Identify which cell holds the provided text, then report its [x, y] central coordinate. 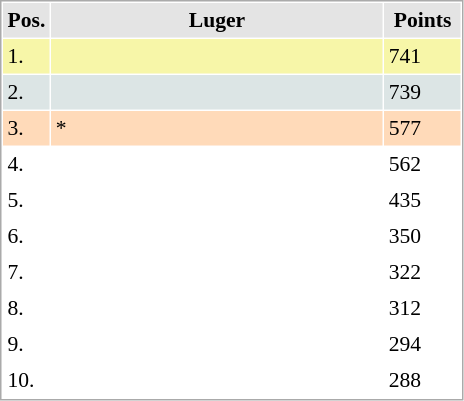
350 [422, 236]
577 [422, 128]
6. [26, 236]
5. [26, 200]
7. [26, 272]
312 [422, 308]
2. [26, 92]
Points [422, 20]
3. [26, 128]
739 [422, 92]
741 [422, 56]
322 [422, 272]
435 [422, 200]
562 [422, 164]
294 [422, 344]
Luger [217, 20]
1. [26, 56]
4. [26, 164]
* [217, 128]
9. [26, 344]
10. [26, 380]
Pos. [26, 20]
8. [26, 308]
288 [422, 380]
